Identify which cell holds the provided text, then report its [x, y] central coordinate. 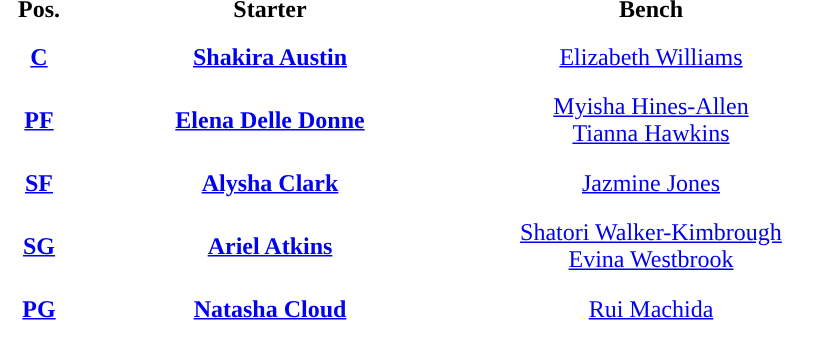
Rui Machida [651, 309]
Natasha Cloud [270, 309]
Ariel Atkins [270, 246]
C [39, 57]
Shatori Walker-KimbroughEvina Westbrook [651, 246]
Shakira Austin [270, 57]
Myisha Hines-AllenTianna Hawkins [651, 120]
Elizabeth Williams [651, 57]
Elena Delle Donne [270, 120]
PG [39, 309]
SF [39, 183]
SG [39, 246]
PF [39, 120]
Jazmine Jones [651, 183]
Alysha Clark [270, 183]
